Scan for the cell matching the given text and deliver its (X, Y) coordinate at center. 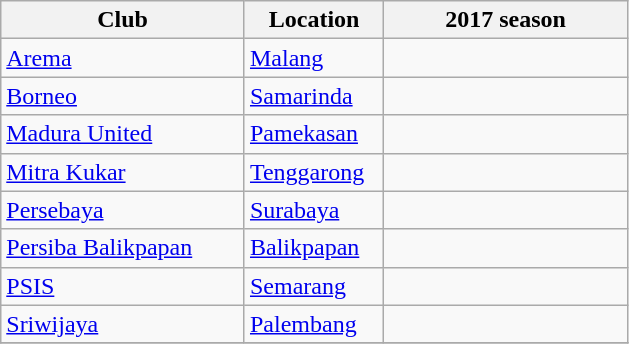
PSIS (123, 286)
Mitra Kukar (123, 172)
Palembang (314, 324)
Pamekasan (314, 134)
Samarinda (314, 96)
Sriwijaya (123, 324)
Arema (123, 58)
Location (314, 20)
Madura United (123, 134)
Malang (314, 58)
Surabaya (314, 210)
2017 season (506, 20)
Borneo (123, 96)
Persiba Balikpapan (123, 248)
Tenggarong (314, 172)
Semarang (314, 286)
Persebaya (123, 210)
Balikpapan (314, 248)
Club (123, 20)
